Pinpoint the cell where the given text exists, returning its (X, Y) midpoint coordinate. 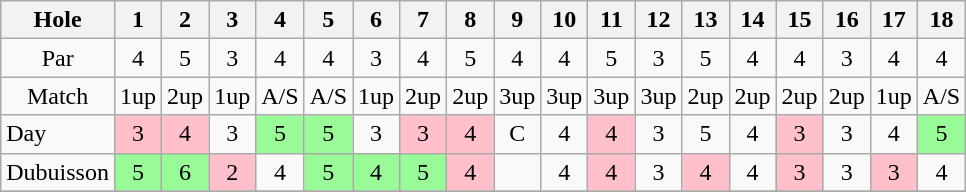
16 (846, 20)
12 (658, 20)
15 (800, 20)
Par (58, 58)
1 (138, 20)
17 (894, 20)
18 (941, 20)
9 (518, 20)
11 (612, 20)
Dubuisson (58, 172)
8 (470, 20)
C (518, 134)
Day (58, 134)
Match (58, 96)
14 (752, 20)
13 (706, 20)
7 (424, 20)
Hole (58, 20)
10 (564, 20)
